Detect which cell encompasses the target text, then output its (x, y) center coordinate. 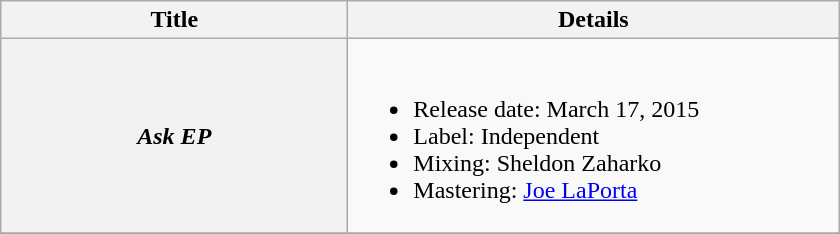
Release date: March 17, 2015Label: IndependentMixing: Sheldon ZaharkoMastering: Joe LaPorta (594, 136)
Title (174, 20)
Details (594, 20)
Ask EP (174, 136)
